Determine the [x, y] coordinate at the center of the cell enclosing the given text.  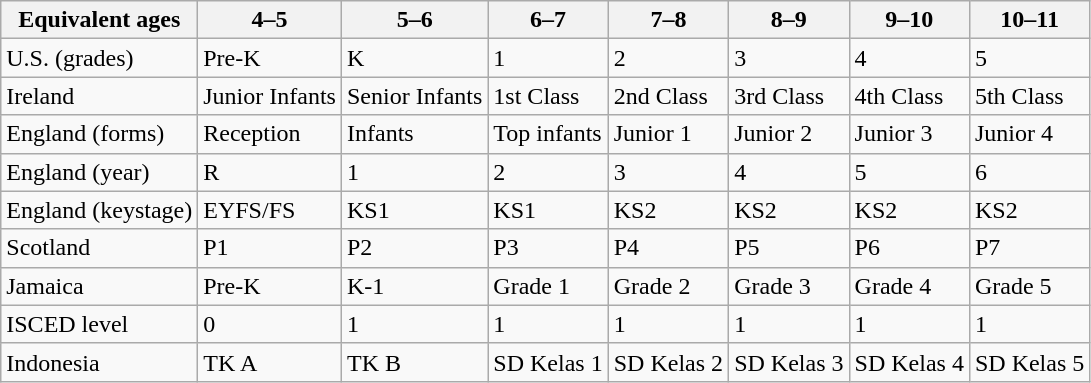
Indonesia [100, 362]
4–5 [270, 20]
P1 [270, 248]
EYFS/FS [270, 210]
10–11 [1029, 20]
6–7 [548, 20]
8–9 [789, 20]
TK A [270, 362]
ISCED level [100, 324]
3rd Class [789, 96]
5–6 [414, 20]
Reception [270, 134]
2nd Class [668, 96]
P4 [668, 248]
Grade 1 [548, 286]
SD Kelas 5 [1029, 362]
SD Kelas 2 [668, 362]
Scotland [100, 248]
TK B [414, 362]
SD Kelas 1 [548, 362]
Ireland [100, 96]
Grade 2 [668, 286]
Top infants [548, 134]
Grade 4 [909, 286]
P5 [789, 248]
Jamaica [100, 286]
England (year) [100, 172]
K-1 [414, 286]
0 [270, 324]
R [270, 172]
Equivalent ages [100, 20]
7–8 [668, 20]
Infants [414, 134]
Junior 4 [1029, 134]
K [414, 58]
1st Class [548, 96]
Grade 3 [789, 286]
SD Kelas 4 [909, 362]
U.S. (grades) [100, 58]
Grade 5 [1029, 286]
Senior Infants [414, 96]
SD Kelas 3 [789, 362]
Junior 1 [668, 134]
Junior 2 [789, 134]
5th Class [1029, 96]
England (keystage) [100, 210]
England (forms) [100, 134]
P7 [1029, 248]
P2 [414, 248]
P3 [548, 248]
P6 [909, 248]
9–10 [909, 20]
6 [1029, 172]
4th Class [909, 96]
Junior Infants [270, 96]
Junior 3 [909, 134]
